Output the [X, Y] coordinate of the center of the cell containing the given text.  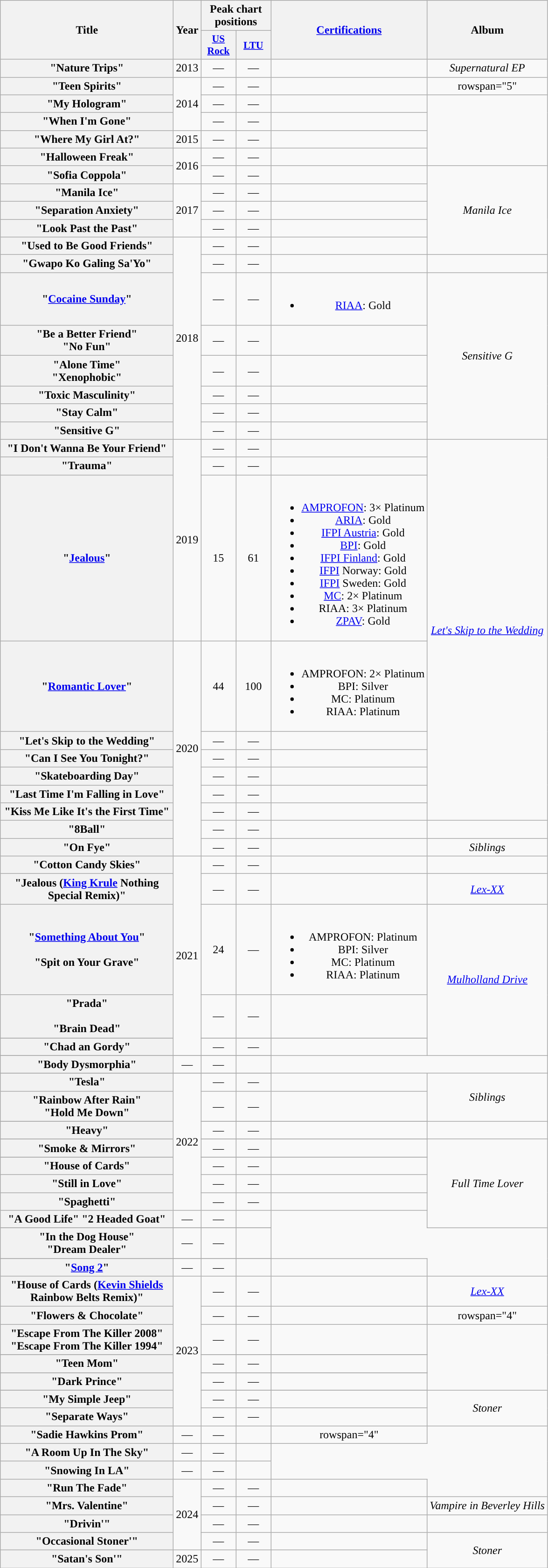
"Chad an Gordy" [87, 1047]
"Jealous" [87, 558]
"Toxic Masculinity" [87, 395]
"Stay Calm" [87, 413]
"Satan's Son'" [87, 1559]
"Song 2" [87, 1267]
Manila Ice [487, 210]
"House of Cards" [87, 1166]
"Cotton Candy Skies" [87, 865]
2021 [187, 956]
100 [254, 686]
2022 [187, 1142]
"Snowing In LA" [87, 1470]
LTU [254, 45]
AMPROFON: PlatinumBPI: SilverMC: PlatinumRIAA: Platinum [349, 949]
"Jealous (King Krule Nothing Special Remix)" [87, 889]
"Still in Love" [87, 1183]
"Smoke & Mirrors" [87, 1148]
"Alone Time" "Xenophobic" [87, 371]
2019 [187, 540]
"Run The Fade" [87, 1488]
Year [187, 30]
"Gwapo Ko Galing Sa'Yo" [87, 264]
"When I'm Gone" [87, 121]
"Manila Ice" [87, 192]
Title [87, 30]
USRock [218, 45]
44 [218, 686]
"In the Dog House" "Dream Dealer" [87, 1244]
Full Time Lover [487, 1183]
2023 [187, 1351]
"Heavy" [87, 1130]
"Sofia Coppola" [87, 175]
"Occasional Stoner'" [87, 1541]
"Rainbow After Rain" "Hold Me Down" [87, 1106]
24 [218, 949]
"A Room Up In The Sky" [87, 1452]
AMPROFON: 2× PlatinumBPI: SilverMC: PlatinumRIAA: Platinum [349, 686]
"Used to Be Good Friends" [87, 246]
"Something About You" "Spit on Your Grave" [87, 949]
"Kiss Me Like It's the First Time" [87, 812]
"Prada" "Brain Dead" [87, 1016]
"Tesla" [87, 1082]
2020 [187, 748]
"Where My Girl At?" [87, 139]
2015 [187, 139]
"Sadie Hawkins Prom" [87, 1434]
Mulholland Drive [487, 980]
"Can I See You Tonight?" [87, 758]
"A Good Life" "2 Headed Goat" [87, 1219]
"Last Time I'm Falling in Love" [87, 794]
2018 [187, 338]
Sensitive G [487, 356]
RIAA: Gold [349, 299]
"House of Cards (Kevin Shields Rainbow Belts Remix)" [87, 1291]
"Romantic Lover" [87, 686]
2016 [187, 166]
"Trauma" [87, 466]
"Escape From The Killer 2008" "Escape From The Killer 1994" [87, 1340]
"Let's Skip to the Wedding" [87, 740]
"Halloween Freak" [87, 157]
2017 [187, 210]
"Body Dysmorphia" [87, 1064]
"Mrs. Valentine" [87, 1505]
"Flowers & Chocolate" [87, 1315]
"Nature Trips" [87, 68]
61 [254, 558]
2014 [187, 104]
Vampire in Beverley Hills [487, 1505]
"Spaghetti" [87, 1201]
Album [487, 30]
"Dark Prince" [87, 1381]
"Sensitive G" [87, 430]
2013 [187, 68]
rowspan="5" [487, 86]
15 [218, 558]
2025 [187, 1559]
"8Ball" [87, 830]
"On Fye" [87, 847]
"Skateboarding Day" [87, 776]
"Drivin'" [87, 1523]
"Look Past the Past" [87, 228]
"Teen Mom" [87, 1364]
"Cocaine Sunday" [87, 299]
Peak chart positions [236, 16]
"Separate Ways" [87, 1417]
"My Hologram" [87, 104]
"Teen Spirits" [87, 86]
2024 [187, 1514]
"My Simple Jeep" [87, 1399]
"I Don't Wanna Be Your Friend" [87, 448]
"Separation Anxiety" [87, 210]
Certifications [349, 30]
Let's Skip to the Wedding [487, 630]
Supernatural EP [487, 68]
"Be a Better Friend" "No Fun" [87, 341]
